Extract the [x, y] coordinate from the center of the cell holding the provided text.  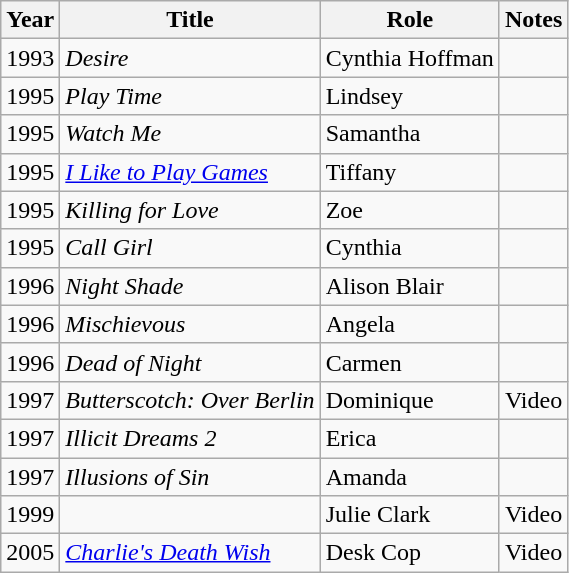
Killing for Love [190, 210]
Charlie's Death Wish [190, 553]
Amanda [410, 477]
Call Girl [190, 248]
Butterscotch: Over Berlin [190, 400]
Play Time [190, 96]
Zoe [410, 210]
Notes [533, 20]
1999 [30, 515]
Illusions of Sin [190, 477]
Year [30, 20]
Alison Blair [410, 286]
Desk Cop [410, 553]
Angela [410, 324]
1993 [30, 58]
Title [190, 20]
Role [410, 20]
Dead of Night [190, 362]
Watch Me [190, 134]
Samantha [410, 134]
Lindsey [410, 96]
Mischievous [190, 324]
Illicit Dreams 2 [190, 438]
Night Shade [190, 286]
2005 [30, 553]
Cynthia Hoffman [410, 58]
Carmen [410, 362]
Desire [190, 58]
Cynthia [410, 248]
I Like to Play Games [190, 172]
Erica [410, 438]
Tiffany [410, 172]
Dominique [410, 400]
Julie Clark [410, 515]
